Capture the cell that displays the provided text and extract its [X, Y] central coordinate. 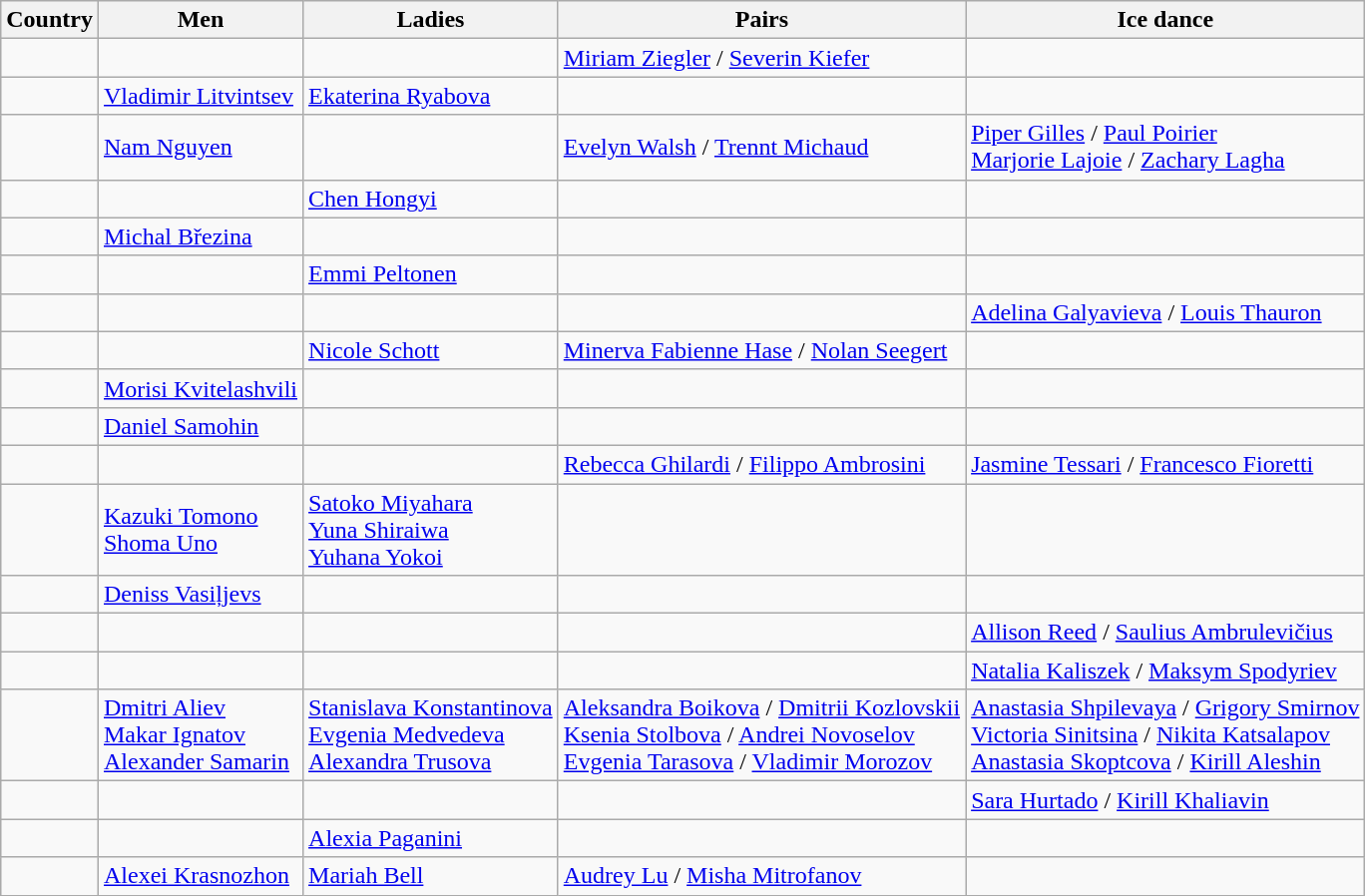
Adelina Galyavieva / Louis Thauron [1165, 312]
Minerva Fabienne Hase / Nolan Seegert [761, 350]
Stanislava KonstantinovaEvgenia MedvedevaAlexandra Trusova [431, 735]
Alexei Krasnozhon [200, 876]
Mariah Bell [431, 876]
Michal Březina [200, 236]
Aleksandra Boikova / Dmitrii KozlovskiiKsenia Stolbova / Andrei NovoselovEvgenia Tarasova / Vladimir Morozov [761, 735]
Natalia Kaliszek / Maksym Spodyriev [1165, 671]
Sara Hurtado / Kirill Khaliavin [1165, 800]
Jasmine Tessari / Francesco Fioretti [1165, 464]
Chen Hongyi [431, 199]
Evelyn Walsh / Trennt Michaud [761, 148]
Allison Reed / Saulius Ambrulevičius [1165, 633]
Morisi Kvitelashvili [200, 388]
Country [50, 20]
Daniel Samohin [200, 426]
Ekaterina Ryabova [431, 96]
Ice dance [1165, 20]
Miriam Ziegler / Severin Kiefer [761, 58]
Emmi Peltonen [431, 274]
Dmitri AlievMakar IgnatovAlexander Samarin [200, 735]
Alexia Paganini [431, 838]
Audrey Lu / Misha Mitrofanov [761, 876]
Men [200, 20]
Satoko MiyaharaYuna ShiraiwaYuhana Yokoi [431, 529]
Piper Gilles / Paul PoirierMarjorie Lajoie / Zachary Lagha [1165, 148]
Rebecca Ghilardi / Filippo Ambrosini [761, 464]
Nam Nguyen [200, 148]
Kazuki TomonoShoma Uno [200, 529]
Pairs [761, 20]
Vladimir Litvintsev [200, 96]
Deniss Vasiļjevs [200, 595]
Ladies [431, 20]
Nicole Schott [431, 350]
Anastasia Shpilevaya / Grigory SmirnovVictoria Sinitsina / Nikita KatsalapovAnastasia Skoptcova / Kirill Aleshin [1165, 735]
